Extract the (x, y) coordinate from the center of the cell holding the provided text.  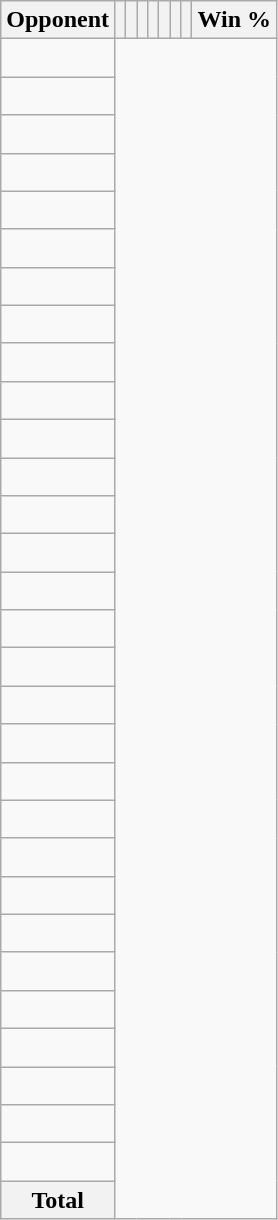
Total (58, 1200)
Opponent (58, 20)
Win % (234, 20)
